Provide the (X, Y) coordinate of the cell's center where the given text is located.  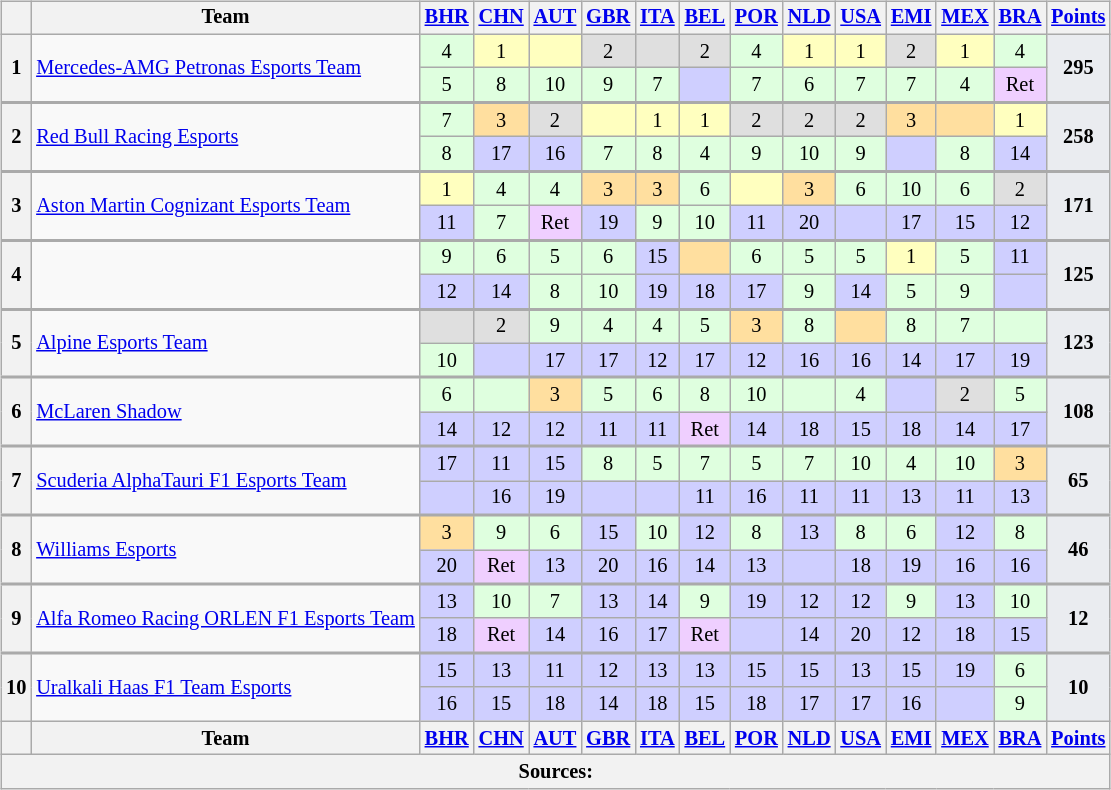
Alpine Esports Team (225, 344)
295 (1078, 68)
Scuderia AlphaTauri F1 Esports Team (225, 480)
258 (1078, 136)
Alfa Romeo Racing ORLEN F1 Esports Team (225, 618)
65 (1078, 480)
Red Bull Racing Esports (225, 136)
McLaren Shadow (225, 412)
125 (1078, 274)
46 (1078, 550)
Aston Martin Cognizant Esports Team (225, 206)
123 (1078, 344)
Sources: (556, 772)
171 (1078, 206)
Mercedes-AMG Petronas Esports Team (225, 68)
Williams Esports (225, 550)
Uralkali Haas F1 Team Esports (225, 687)
108 (1078, 412)
